Extract the [X, Y] coordinate from the center of the cell holding the provided text.  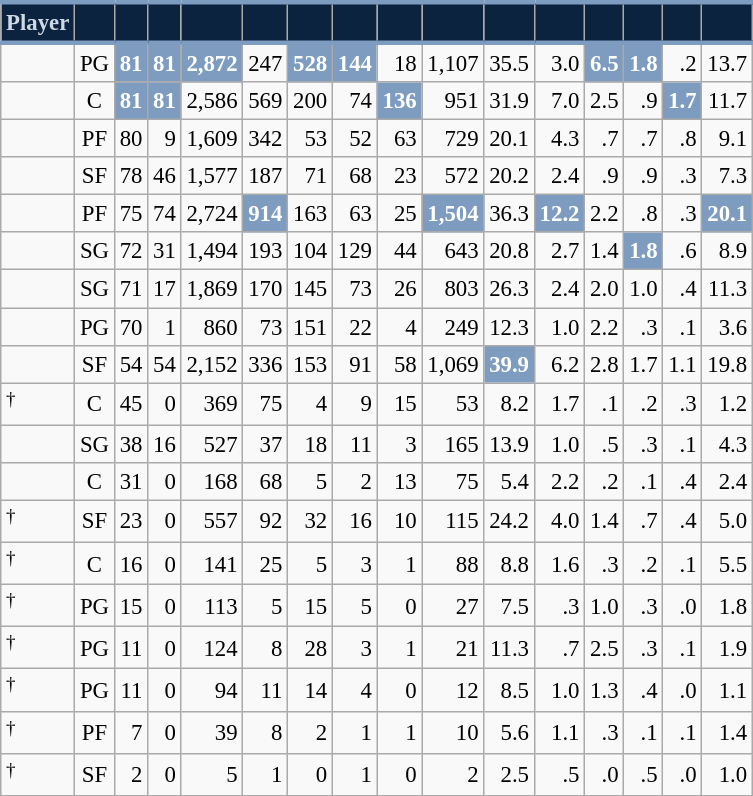
13.9 [509, 444]
5.6 [509, 732]
369 [212, 404]
37 [266, 444]
32 [310, 521]
144 [354, 62]
3.0 [559, 62]
19.8 [727, 364]
729 [453, 139]
803 [453, 289]
39.9 [509, 364]
7.0 [559, 101]
.6 [682, 251]
129 [354, 251]
136 [400, 101]
145 [310, 289]
78 [130, 176]
1.9 [727, 648]
46 [164, 176]
249 [453, 327]
1.2 [727, 404]
44 [400, 251]
5.0 [727, 521]
28 [310, 648]
1,609 [212, 139]
8.8 [509, 563]
342 [266, 139]
4.0 [559, 521]
528 [310, 62]
153 [310, 364]
24.2 [509, 521]
2,724 [212, 214]
91 [354, 364]
80 [130, 139]
170 [266, 289]
13.7 [727, 62]
8.9 [727, 251]
88 [453, 563]
3.6 [727, 327]
1,577 [212, 176]
39 [212, 732]
168 [212, 482]
1,494 [212, 251]
2.7 [559, 251]
27 [453, 606]
20.2 [509, 176]
1.6 [559, 563]
2.8 [604, 364]
94 [212, 690]
141 [212, 563]
12.2 [559, 214]
36.3 [509, 214]
193 [266, 251]
1,069 [453, 364]
2.0 [604, 289]
Player [38, 22]
7 [130, 732]
70 [130, 327]
2,586 [212, 101]
22 [354, 327]
26.3 [509, 289]
2,872 [212, 62]
20.8 [509, 251]
557 [212, 521]
17 [164, 289]
569 [266, 101]
21 [453, 648]
200 [310, 101]
12 [453, 690]
951 [453, 101]
527 [212, 444]
115 [453, 521]
104 [310, 251]
336 [266, 364]
113 [212, 606]
9.1 [727, 139]
165 [453, 444]
52 [354, 139]
26 [400, 289]
163 [310, 214]
72 [130, 251]
5.5 [727, 563]
247 [266, 62]
1,504 [453, 214]
151 [310, 327]
58 [400, 364]
5.4 [509, 482]
92 [266, 521]
6.5 [604, 62]
860 [212, 327]
35.5 [509, 62]
38 [130, 444]
1,869 [212, 289]
187 [266, 176]
11.7 [727, 101]
1,107 [453, 62]
14 [310, 690]
6.2 [559, 364]
12.3 [509, 327]
13 [400, 482]
572 [453, 176]
7.5 [509, 606]
45 [130, 404]
2,152 [212, 364]
8.5 [509, 690]
124 [212, 648]
914 [266, 214]
1.3 [604, 690]
31.9 [509, 101]
643 [453, 251]
8.2 [509, 404]
7.3 [727, 176]
